Capture the cell that displays the provided text and extract its [x, y] central coordinate. 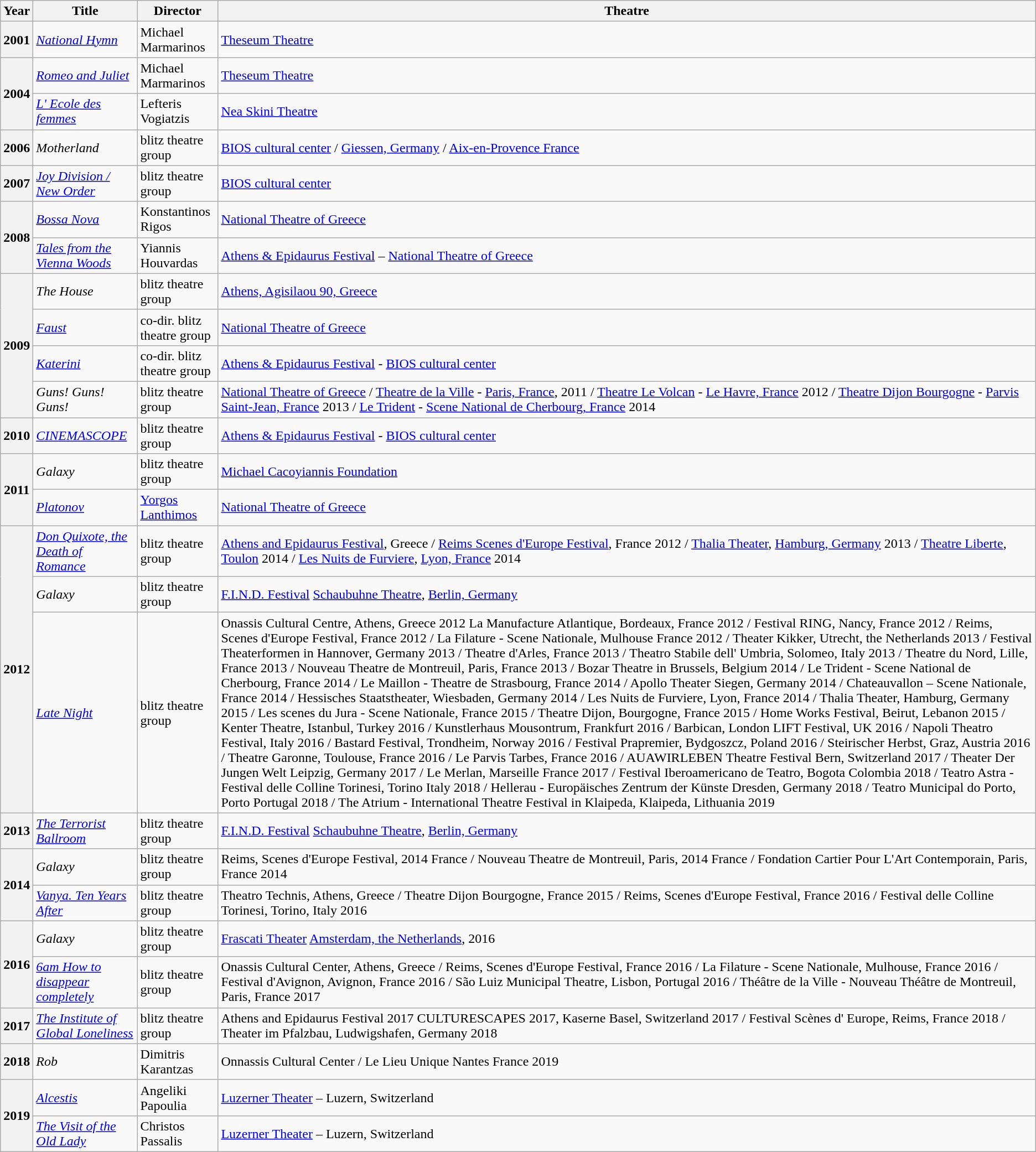
BIOS cultural center [626, 184]
Faust [85, 328]
Katerini [85, 363]
Bossa Nova [85, 219]
Athens, Agisilaou 90, Greece [626, 291]
L' Ecole des femmes [85, 112]
The House [85, 291]
CINEMASCOPE [85, 435]
Don Quixote, the Death of Romance [85, 551]
2010 [17, 435]
Konstantinos Rigos [178, 219]
Frascati Theater Amsterdam, the Netherlands, 2016 [626, 938]
Late Night [85, 713]
The Visit of the Old Lady [85, 1133]
Athens & Epidaurus Festival – National Theatre of Greece [626, 256]
Dimitris Karantzas [178, 1061]
The Terrorist Ballroom [85, 831]
Angeliki Papoulia [178, 1098]
2018 [17, 1061]
2006 [17, 147]
2009 [17, 345]
Motherland [85, 147]
2013 [17, 831]
2019 [17, 1115]
Alcestis [85, 1098]
The Institute of Global Loneliness [85, 1026]
2001 [17, 40]
Tales from the Vienna Woods [85, 256]
2014 [17, 885]
Theatre [626, 11]
6am How to disappear completely [85, 982]
Nea Skini Theatre [626, 112]
2007 [17, 184]
Lefteris Vogiatzis [178, 112]
2016 [17, 964]
Michael Cacoyiannis Foundation [626, 471]
Platonov [85, 508]
Title [85, 11]
2011 [17, 490]
Christos Passalis [178, 1133]
Yiannis Houvardas [178, 256]
2008 [17, 237]
Yorgos Lanthimos [178, 508]
Year [17, 11]
Vanya. Ten Years After [85, 903]
Onnassis Cultural Center / Le Lieu Unique Nantes France 2019 [626, 1061]
2004 [17, 94]
Guns! Guns! Guns! [85, 399]
National Hymn [85, 40]
Director [178, 11]
2017 [17, 1026]
Rob [85, 1061]
BIOS cultural center / Giessen, Germany / Aix-en-Provence France [626, 147]
2012 [17, 670]
Joy Division / New Order [85, 184]
Romeo and Juliet [85, 75]
